Output the [X, Y] coordinate of the center of the cell containing the given text.  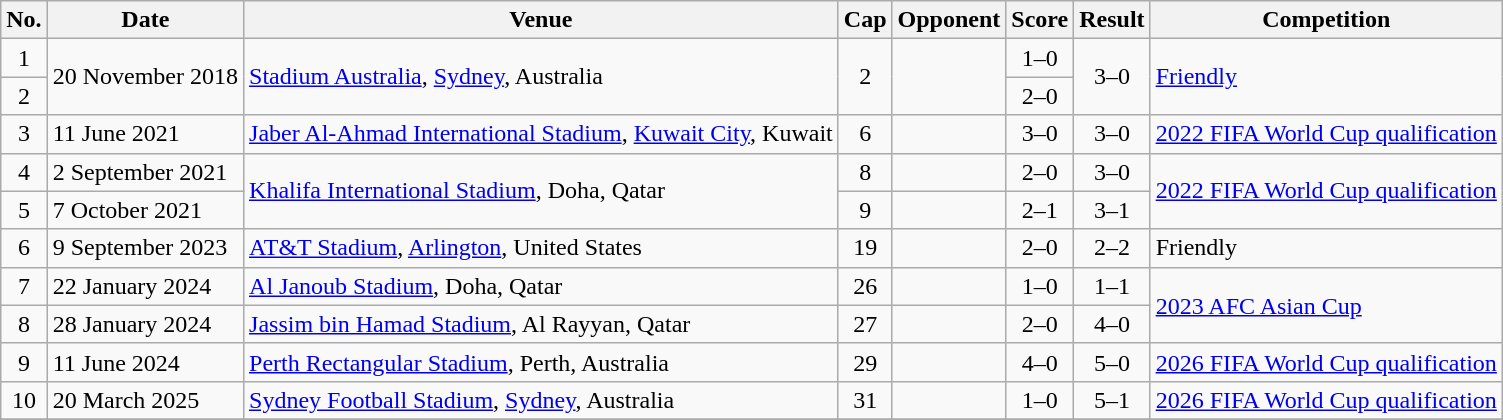
27 [865, 324]
28 January 2024 [145, 324]
Cap [865, 20]
11 June 2021 [145, 134]
Stadium Australia, Sydney, Australia [542, 77]
10 [24, 400]
29 [865, 362]
Sydney Football Stadium, Sydney, Australia [542, 400]
5–0 [1112, 362]
1 [24, 58]
Khalifa International Stadium, Doha, Qatar [542, 191]
5–1 [1112, 400]
AT&T Stadium, Arlington, United States [542, 248]
Al Janoub Stadium, Doha, Qatar [542, 286]
20 March 2025 [145, 400]
31 [865, 400]
2–1 [1040, 210]
20 November 2018 [145, 77]
3–1 [1112, 210]
5 [24, 210]
Jaber Al-Ahmad International Stadium, Kuwait City, Kuwait [542, 134]
Score [1040, 20]
7 [24, 286]
19 [865, 248]
Result [1112, 20]
2 September 2021 [145, 172]
26 [865, 286]
9 September 2023 [145, 248]
2023 AFC Asian Cup [1326, 305]
Date [145, 20]
7 October 2021 [145, 210]
Jassim bin Hamad Stadium, Al Rayyan, Qatar [542, 324]
Perth Rectangular Stadium, Perth, Australia [542, 362]
1–1 [1112, 286]
2–2 [1112, 248]
22 January 2024 [145, 286]
4 [24, 172]
3 [24, 134]
No. [24, 20]
Opponent [949, 20]
Competition [1326, 20]
Venue [542, 20]
11 June 2024 [145, 362]
